Identify which cell holds the provided text, then report its (X, Y) central coordinate. 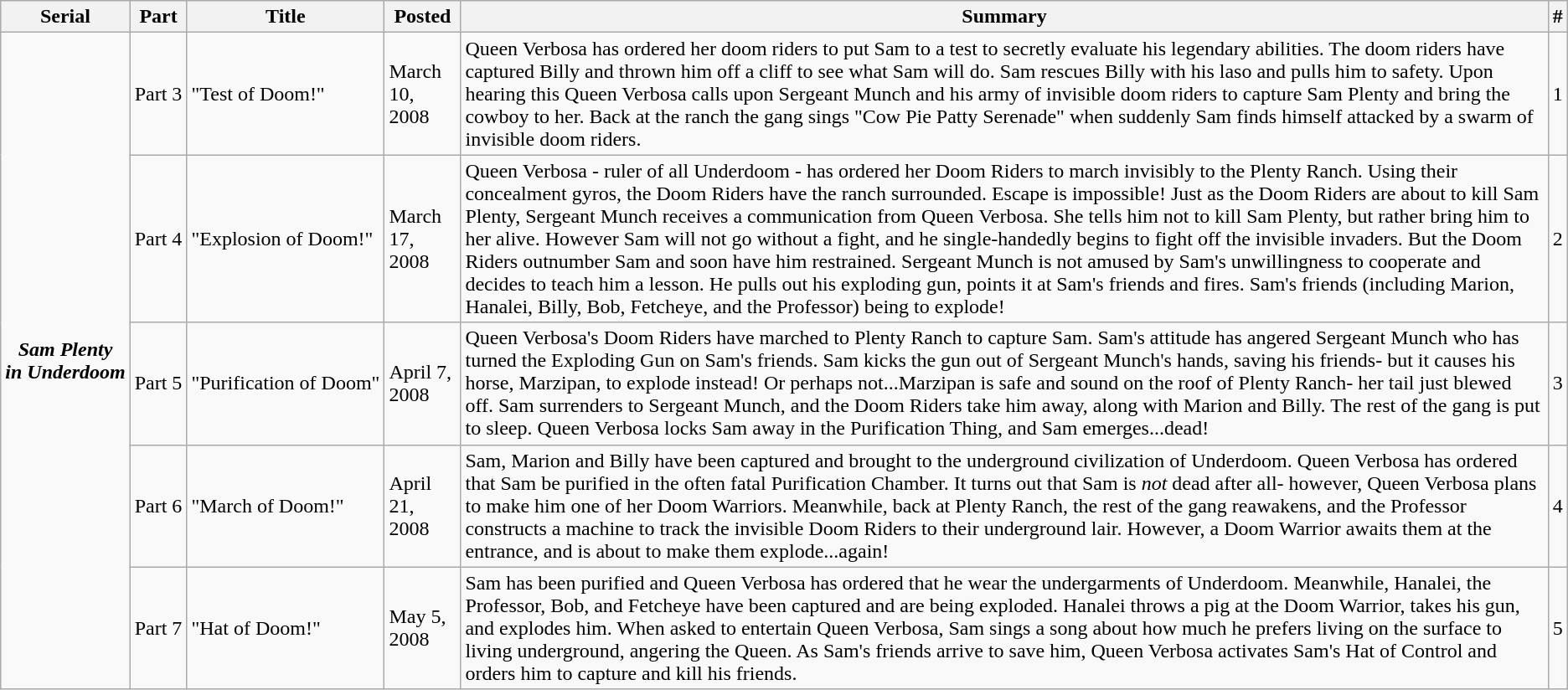
2 (1558, 239)
Posted (422, 17)
Part (158, 17)
Part 6 (158, 506)
April 21, 2008 (422, 506)
"Test of Doom!" (286, 94)
May 5, 2008 (422, 628)
March 17, 2008 (422, 239)
5 (1558, 628)
"Explosion of Doom!" (286, 239)
Part 3 (158, 94)
1 (1558, 94)
4 (1558, 506)
"March of Doom!" (286, 506)
Sam Plentyin Underdoom (65, 361)
Part 7 (158, 628)
Summary (1004, 17)
Part 4 (158, 239)
March 10, 2008 (422, 94)
Serial (65, 17)
3 (1558, 384)
# (1558, 17)
Title (286, 17)
April 7, 2008 (422, 384)
Part 5 (158, 384)
"Hat of Doom!" (286, 628)
"Purification of Doom" (286, 384)
